Identify which cell holds the provided text, then report its [X, Y] central coordinate. 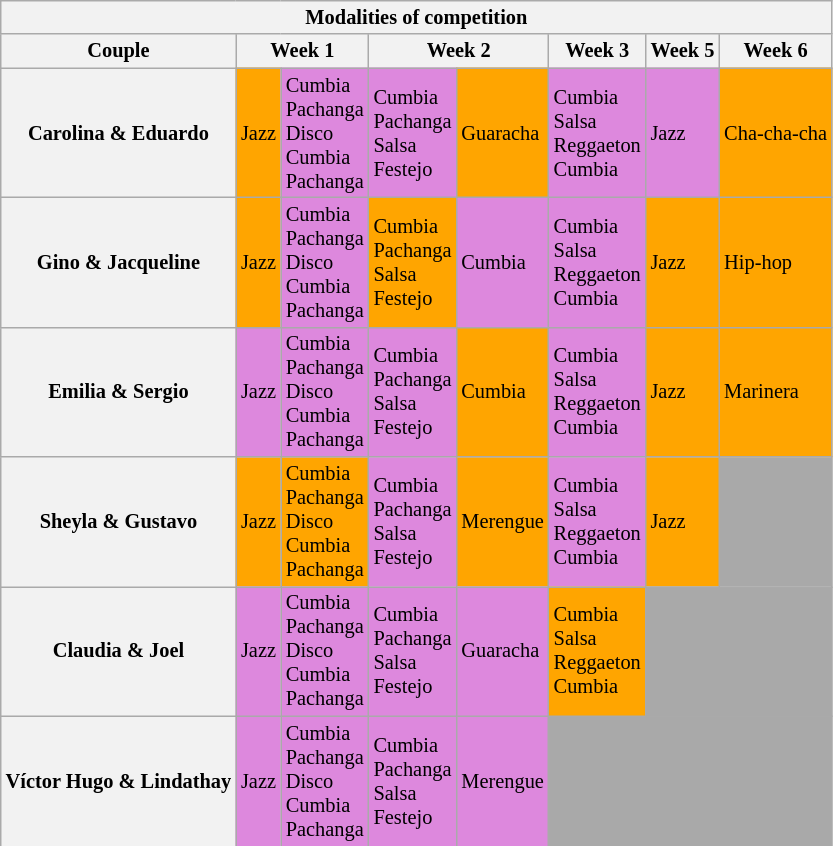
Carolina & Eduardo [118, 133]
Week 2 [459, 51]
Week 1 [302, 51]
Week 6 [776, 51]
Sheyla & Gustavo [118, 522]
Hip-hop [776, 262]
Week 3 [598, 51]
Claudia & Joel [118, 651]
Cha-cha-cha [776, 133]
Marinera [776, 392]
Week 5 [683, 51]
Gino & Jacqueline [118, 262]
Modalities of competition [416, 17]
Emilia & Sergio [118, 392]
Couple [118, 51]
Víctor Hugo & Lindathay [118, 781]
